Locate the cell with the specified text and output its [x, y] center coordinate. 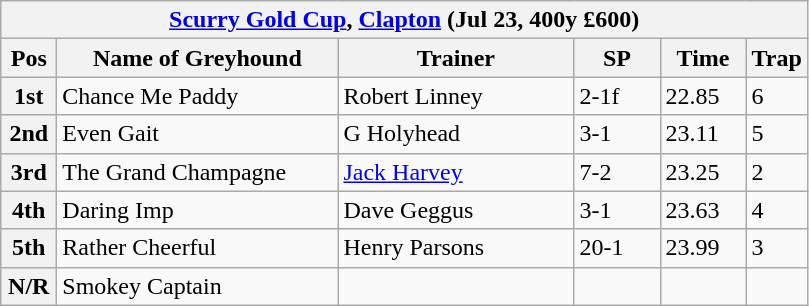
7-2 [617, 172]
Time [703, 58]
Jack Harvey [456, 172]
Chance Me Paddy [198, 96]
20-1 [617, 248]
SP [617, 58]
Daring Imp [198, 210]
Robert Linney [456, 96]
5 [776, 134]
Even Gait [198, 134]
23.11 [703, 134]
3rd [29, 172]
Henry Parsons [456, 248]
23.63 [703, 210]
Rather Cheerful [198, 248]
2nd [29, 134]
22.85 [703, 96]
6 [776, 96]
The Grand Champagne [198, 172]
Scurry Gold Cup, Clapton (Jul 23, 400y £600) [404, 20]
5th [29, 248]
4 [776, 210]
N/R [29, 286]
Pos [29, 58]
2-1f [617, 96]
Name of Greyhound [198, 58]
2 [776, 172]
3 [776, 248]
Trainer [456, 58]
23.25 [703, 172]
Trap [776, 58]
23.99 [703, 248]
1st [29, 96]
Dave Geggus [456, 210]
G Holyhead [456, 134]
4th [29, 210]
Smokey Captain [198, 286]
